Output the [X, Y] coordinate of the center of the cell containing the given text.  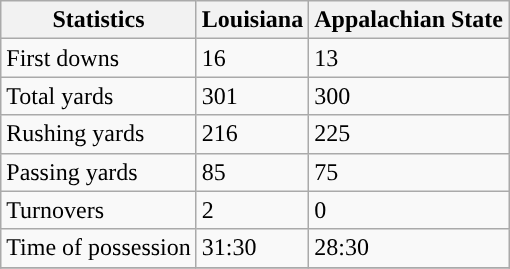
Passing yards [99, 172]
2 [252, 210]
First downs [99, 58]
28:30 [409, 248]
85 [252, 172]
Louisiana [252, 20]
16 [252, 58]
31:30 [252, 248]
13 [409, 58]
Rushing yards [99, 134]
Turnovers [99, 210]
216 [252, 134]
75 [409, 172]
0 [409, 210]
Time of possession [99, 248]
Total yards [99, 96]
225 [409, 134]
Appalachian State [409, 20]
300 [409, 96]
Statistics [99, 20]
301 [252, 96]
